Return [x, y] of the center of cell containing provided text 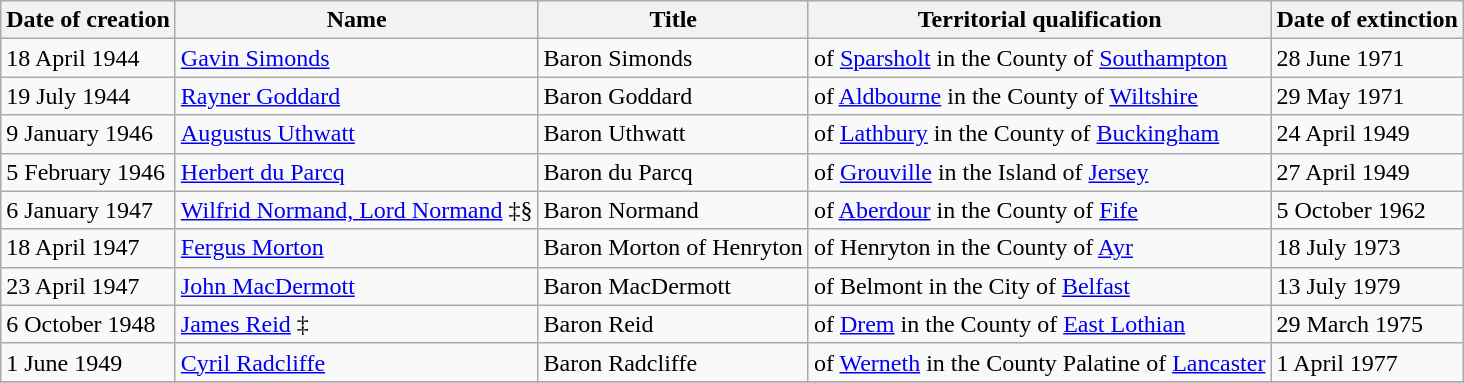
John MacDermott [356, 286]
1 April 1977 [1367, 362]
of Grouville in the Island of Jersey [1040, 172]
13 July 1979 [1367, 286]
5 October 1962 [1367, 210]
6 October 1948 [88, 324]
9 January 1946 [88, 134]
29 May 1971 [1367, 96]
of Aberdour in the County of Fife [1040, 210]
19 July 1944 [88, 96]
28 June 1971 [1367, 58]
18 April 1944 [88, 58]
27 April 1949 [1367, 172]
6 January 1947 [88, 210]
Cyril Radcliffe [356, 362]
of Aldbourne in the County of Wiltshire [1040, 96]
Herbert du Parcq [356, 172]
Wilfrid Normand, Lord Normand ‡§ [356, 210]
Fergus Morton [356, 248]
Baron Normand [673, 210]
James Reid ‡ [356, 324]
Territorial qualification [1040, 20]
1 June 1949 [88, 362]
29 March 1975 [1367, 324]
Date of extinction [1367, 20]
Date of creation [88, 20]
of Belmont in the City of Belfast [1040, 286]
of Sparsholt in the County of Southampton [1040, 58]
Baron Radcliffe [673, 362]
of Lathbury in the County of Buckingham [1040, 134]
Baron Goddard [673, 96]
Augustus Uthwatt [356, 134]
Gavin Simonds [356, 58]
Name [356, 20]
Title [673, 20]
23 April 1947 [88, 286]
5 February 1946 [88, 172]
Baron Simonds [673, 58]
of Henryton in the County of Ayr [1040, 248]
Baron Reid [673, 324]
of Drem in the County of East Lothian [1040, 324]
18 April 1947 [88, 248]
Baron MacDermott [673, 286]
of Werneth in the County Palatine of Lancaster [1040, 362]
Baron Morton of Henryton [673, 248]
24 April 1949 [1367, 134]
Rayner Goddard [356, 96]
Baron du Parcq [673, 172]
Baron Uthwatt [673, 134]
18 July 1973 [1367, 248]
